Output the [X, Y] coordinate of the center of the cell containing the given text.  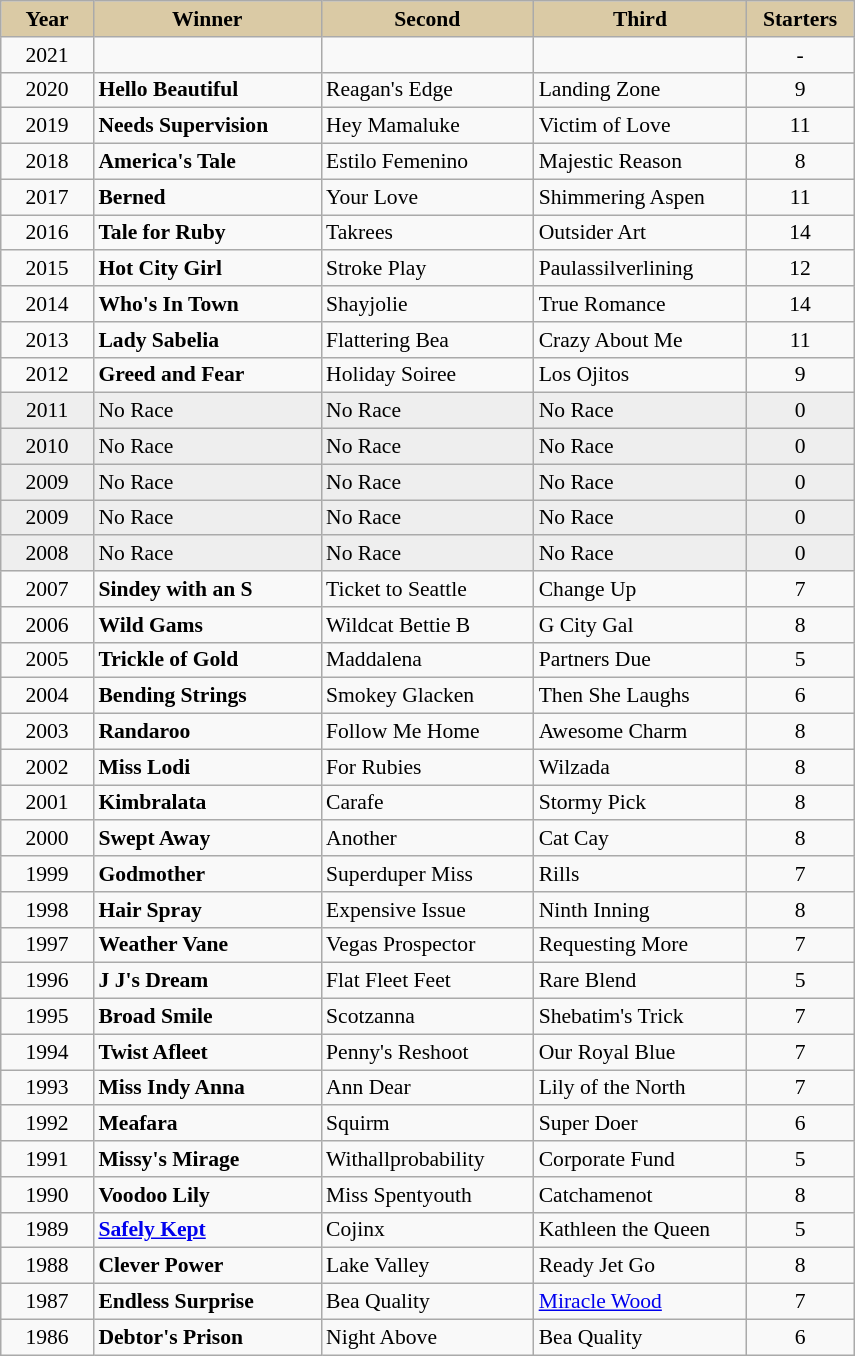
2000 [48, 839]
Crazy About Me [640, 340]
2001 [48, 803]
1987 [48, 1302]
Withallprobability [428, 1159]
Shayjolie [428, 304]
Randaroo [207, 732]
Ninth Inning [640, 910]
Cat Cay [640, 839]
1991 [48, 1159]
Paulassilverlining [640, 269]
2005 [48, 660]
Hello Beautiful [207, 90]
Stroke Play [428, 269]
Cojinx [428, 1230]
2007 [48, 589]
Safely Kept [207, 1230]
2012 [48, 375]
J J's Dream [207, 981]
Rills [640, 874]
Twist Afleet [207, 1052]
Change Up [640, 589]
1993 [48, 1088]
2011 [48, 411]
Scotzanna [428, 1017]
Super Doer [640, 1124]
Reagan's Edge [428, 90]
Follow Me Home [428, 732]
1989 [48, 1230]
Miss Lodi [207, 767]
America's Tale [207, 162]
Sindey with an S [207, 589]
Night Above [428, 1337]
Our Royal Blue [640, 1052]
1996 [48, 981]
Missy's Mirage [207, 1159]
Voodoo Lily [207, 1195]
Hot City Girl [207, 269]
Outsider Art [640, 233]
2006 [48, 625]
- [800, 55]
Ticket to Seattle [428, 589]
Catchamenot [640, 1195]
Who's In Town [207, 304]
Estilo Femenino [428, 162]
Year [48, 19]
Then She Laughs [640, 696]
Your Love [428, 197]
2003 [48, 732]
Clever Power [207, 1266]
Miss Indy Anna [207, 1088]
1990 [48, 1195]
12 [800, 269]
1998 [48, 910]
2010 [48, 447]
Second [428, 19]
Shimmering Aspen [640, 197]
Miss Spentyouth [428, 1195]
Maddalena [428, 660]
Winner [207, 19]
Corporate Fund [640, 1159]
Ann Dear [428, 1088]
Ready Jet Go [640, 1266]
Kimbralata [207, 803]
2016 [48, 233]
Swept Away [207, 839]
2021 [48, 55]
Partners Due [640, 660]
Meafara [207, 1124]
Lady Sabelia [207, 340]
Carafe [428, 803]
Expensive Issue [428, 910]
Flattering Bea [428, 340]
2018 [48, 162]
Smokey Glacken [428, 696]
1988 [48, 1266]
Shebatim's Trick [640, 1017]
Squirm [428, 1124]
Tale for Ruby [207, 233]
Starters [800, 19]
2008 [48, 554]
Takrees [428, 233]
Wilzada [640, 767]
Berned [207, 197]
Rare Blend [640, 981]
Holiday Soiree [428, 375]
Weather Vane [207, 945]
1999 [48, 874]
Hey Mamaluke [428, 126]
Needs Supervision [207, 126]
Broad Smile [207, 1017]
Godmother [207, 874]
Victim of Love [640, 126]
Awesome Charm [640, 732]
Miracle Wood [640, 1302]
Stormy Pick [640, 803]
1995 [48, 1017]
1986 [48, 1337]
Superduper Miss [428, 874]
2020 [48, 90]
Requesting More [640, 945]
2014 [48, 304]
Greed and Fear [207, 375]
Majestic Reason [640, 162]
For Rubies [428, 767]
Flat Fleet Feet [428, 981]
Lake Valley [428, 1266]
Debtor's Prison [207, 1337]
1997 [48, 945]
Wildcat Bettie B [428, 625]
Penny's Reshoot [428, 1052]
Hair Spray [207, 910]
Endless Surprise [207, 1302]
Trickle of Gold [207, 660]
1992 [48, 1124]
2002 [48, 767]
2017 [48, 197]
2013 [48, 340]
Wild Gams [207, 625]
Lily of the North [640, 1088]
Another [428, 839]
True Romance [640, 304]
Landing Zone [640, 90]
Vegas Prospector [428, 945]
2015 [48, 269]
2004 [48, 696]
Los Ojitos [640, 375]
Kathleen the Queen [640, 1230]
1994 [48, 1052]
2019 [48, 126]
G City Gal [640, 625]
Third [640, 19]
Bending Strings [207, 696]
